Capture the cell that displays the provided text and extract its [x, y] central coordinate. 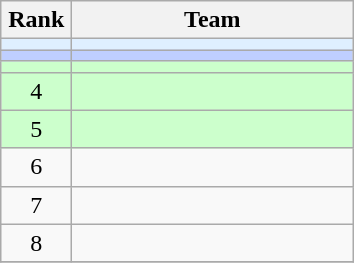
Team [212, 20]
8 [36, 243]
Rank [36, 20]
6 [36, 167]
4 [36, 91]
7 [36, 205]
5 [36, 129]
